For the text-containing cell, return its midpoint in [X, Y] coordinate format. 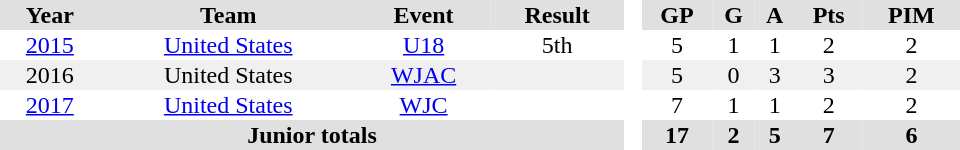
G [733, 15]
5th [557, 45]
0 [733, 75]
Team [228, 15]
Event [424, 15]
GP [676, 15]
6 [912, 135]
A [775, 15]
Result [557, 15]
2017 [50, 105]
PIM [912, 15]
Junior totals [312, 135]
2015 [50, 45]
U18 [424, 45]
Pts [829, 15]
2016 [50, 75]
17 [676, 135]
Year [50, 15]
WJAC [424, 75]
WJC [424, 105]
